From the cell containing the given text, extract its center point as [x, y] coordinate. 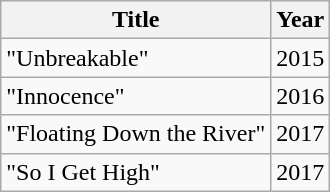
Title [136, 20]
"Innocence" [136, 96]
2015 [300, 58]
"So I Get High" [136, 172]
2016 [300, 96]
"Floating Down the River" [136, 134]
"Unbreakable" [136, 58]
Year [300, 20]
